For the text-containing cell, return its midpoint in (X, Y) coordinate format. 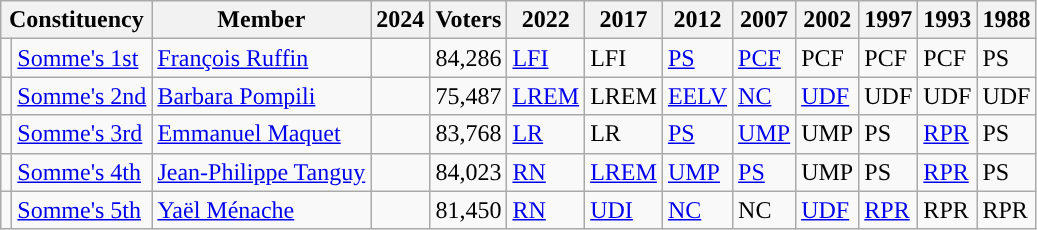
Jean-Philippe Tanguy (262, 172)
Yaël Ménache (262, 210)
Somme's 3rd (82, 134)
Somme's 4th (82, 172)
Constituency (76, 20)
Voters (468, 20)
81,450 (468, 210)
Somme's 5th (82, 210)
2024 (400, 20)
2017 (624, 20)
2022 (546, 20)
75,487 (468, 96)
84,286 (468, 58)
84,023 (468, 172)
2007 (764, 20)
Emmanuel Maquet (262, 134)
2012 (697, 20)
EELV (697, 96)
Somme's 2nd (82, 96)
1988 (1006, 20)
83,768 (468, 134)
1997 (888, 20)
Member (262, 20)
2002 (828, 20)
Barbara Pompili (262, 96)
François Ruffin (262, 58)
1993 (948, 20)
Somme's 1st (82, 58)
UDI (624, 210)
